Locate the cell with the specified text and output its (X, Y) center coordinate. 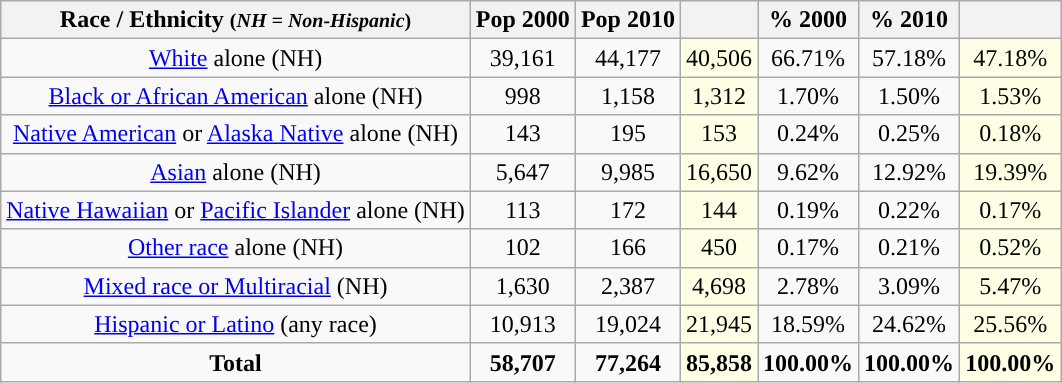
5.47% (1010, 286)
16,650 (718, 172)
18.59% (808, 324)
1.50% (910, 96)
Mixed race or Multiracial (NH) (236, 286)
0.22% (910, 210)
Hispanic or Latino (any race) (236, 324)
21,945 (718, 324)
144 (718, 210)
1,158 (628, 96)
0.21% (910, 248)
195 (628, 134)
4,698 (718, 286)
0.52% (1010, 248)
Pop 2000 (522, 20)
12.92% (910, 172)
102 (522, 248)
% 2000 (808, 20)
2,387 (628, 286)
85,858 (718, 362)
% 2010 (910, 20)
3.09% (910, 286)
Total (236, 362)
0.18% (1010, 134)
40,506 (718, 58)
Black or African American alone (NH) (236, 96)
44,177 (628, 58)
0.19% (808, 210)
1,630 (522, 286)
Race / Ethnicity (NH = Non-Hispanic) (236, 20)
Other race alone (NH) (236, 248)
66.71% (808, 58)
19.39% (1010, 172)
0.25% (910, 134)
1,312 (718, 96)
166 (628, 248)
57.18% (910, 58)
Native American or Alaska Native alone (NH) (236, 134)
0.24% (808, 134)
2.78% (808, 286)
24.62% (910, 324)
Asian alone (NH) (236, 172)
58,707 (522, 362)
10,913 (522, 324)
9.62% (808, 172)
39,161 (522, 58)
1.70% (808, 96)
153 (718, 134)
77,264 (628, 362)
25.56% (1010, 324)
143 (522, 134)
172 (628, 210)
Pop 2010 (628, 20)
9,985 (628, 172)
1.53% (1010, 96)
19,024 (628, 324)
Native Hawaiian or Pacific Islander alone (NH) (236, 210)
White alone (NH) (236, 58)
5,647 (522, 172)
998 (522, 96)
450 (718, 248)
47.18% (1010, 58)
113 (522, 210)
